From the cell containing the given text, extract its center point as (X, Y) coordinate. 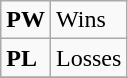
Wins (88, 20)
Losses (88, 58)
PW (26, 20)
PL (26, 58)
